Capture the cell that displays the provided text and extract its [X, Y] central coordinate. 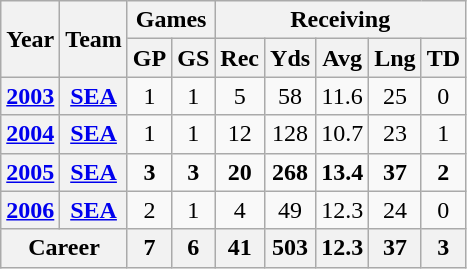
25 [395, 96]
2003 [30, 96]
Yds [290, 58]
2004 [30, 134]
13.4 [342, 172]
TD [443, 58]
Career [64, 248]
5 [240, 96]
2006 [30, 210]
Games [170, 20]
58 [290, 96]
24 [395, 210]
GS [194, 58]
GP [149, 58]
11.6 [342, 96]
49 [290, 210]
23 [395, 134]
Receiving [340, 20]
20 [240, 172]
41 [240, 248]
Team [94, 39]
Rec [240, 58]
10.7 [342, 134]
Year [30, 39]
Lng [395, 58]
7 [149, 248]
503 [290, 248]
6 [194, 248]
128 [290, 134]
4 [240, 210]
Avg [342, 58]
2005 [30, 172]
268 [290, 172]
12 [240, 134]
